Return the [x, y] coordinate for the center point of the cell that contains the specified text.  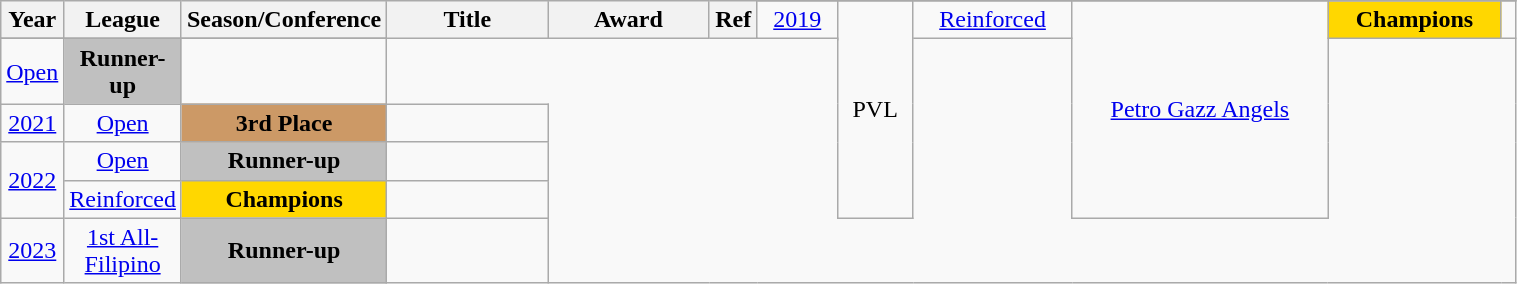
League [123, 20]
2022 [32, 180]
Ref [734, 20]
PVL [875, 110]
Season/Conference [284, 20]
Year [32, 20]
Petro Gazz Angels [1200, 110]
2021 [32, 123]
Award [628, 20]
Title [468, 20]
2023 [32, 250]
1st All-Filipino [123, 250]
3rd Place [284, 123]
2019 [797, 20]
